Search for the cell housing the specified text and yield its (X, Y) center coordinate. 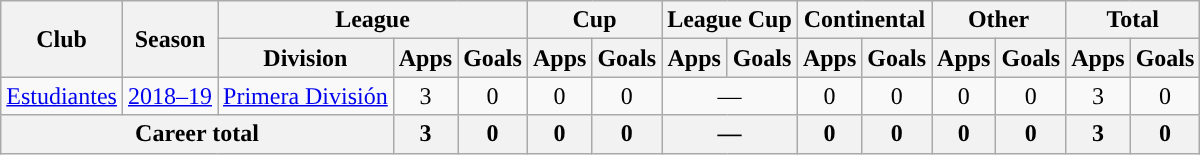
2018–19 (170, 96)
Primera División (306, 96)
Other (999, 20)
Cup (594, 20)
League (373, 20)
Continental (864, 20)
League Cup (730, 20)
Season (170, 39)
Total (1133, 20)
Career total (197, 134)
Estudiantes (62, 96)
Club (62, 39)
Division (306, 58)
